Extract the [x, y] coordinate from the center of the cell holding the provided text.  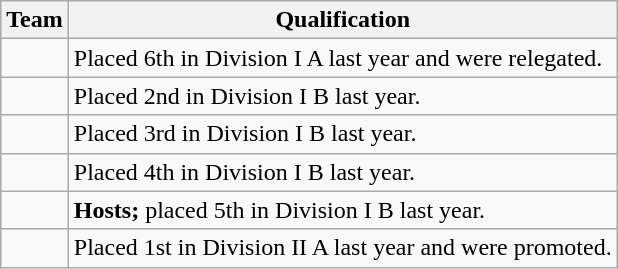
Placed 3rd in Division I B last year. [342, 134]
Placed 4th in Division I B last year. [342, 172]
Hosts; placed 5th in Division I B last year. [342, 210]
Qualification [342, 20]
Placed 2nd in Division I B last year. [342, 96]
Team [35, 20]
Placed 6th in Division I A last year and were relegated. [342, 58]
Placed 1st in Division II A last year and were promoted. [342, 248]
